From the cell containing the given text, extract its center point as [X, Y] coordinate. 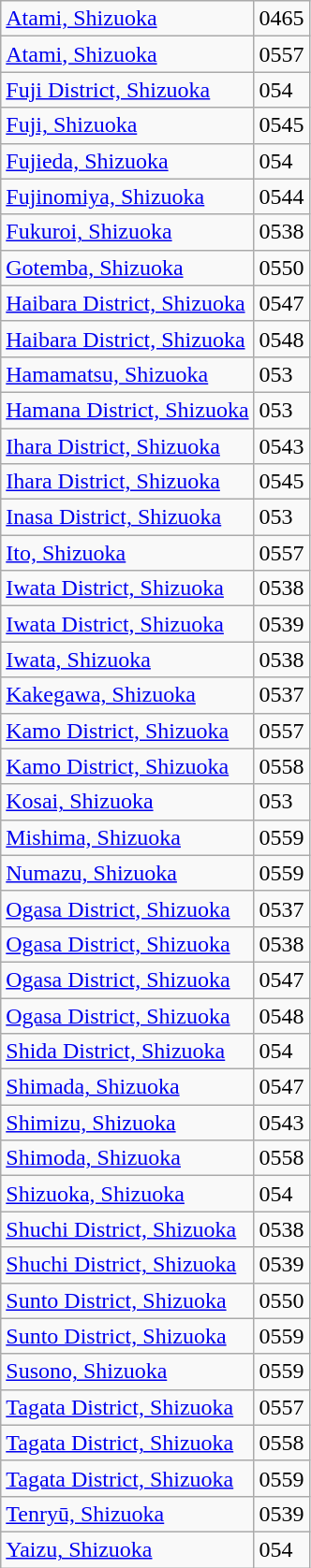
0544 [281, 196]
Fukuroi, Shizuoka [127, 232]
Fujieda, Shizuoka [127, 161]
Ito, Shizuoka [127, 553]
0465 [281, 19]
Kosai, Shizuoka [127, 802]
Gotemba, Shizuoka [127, 268]
Iwata, Shizuoka [127, 660]
Hamamatsu, Shizuoka [127, 374]
Fujinomiya, Shizuoka [127, 196]
Tenryū, Shizuoka [127, 1514]
Mishima, Shizuoka [127, 837]
Shimizu, Shizuoka [127, 1123]
Numazu, Shizuoka [127, 873]
Shimoda, Shizuoka [127, 1158]
Hamana District, Shizuoka [127, 410]
Shizuoka, Shizuoka [127, 1194]
Fuji, Shizuoka [127, 125]
Inasa District, Shizuoka [127, 517]
Shida District, Shizuoka [127, 1052]
Yaizu, Shizuoka [127, 1549]
Fuji District, Shizuoka [127, 90]
Shimada, Shizuoka [127, 1087]
Kakegawa, Shizuoka [127, 695]
Susono, Shizuoka [127, 1372]
